Find where the given text appears and provide that cell's center as [X, Y] coordinate. 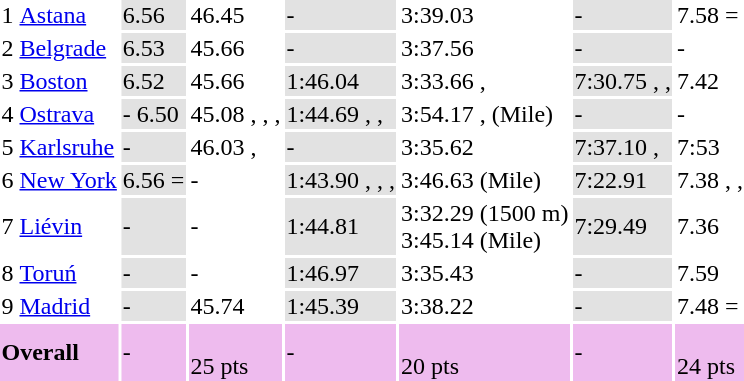
45.08 , , , [236, 114]
3:37.56 [485, 48]
9 [8, 306]
1:45.39 [341, 306]
Belgrade [68, 48]
New York [68, 180]
46.45 [236, 15]
1 [8, 15]
7:29.49 [623, 226]
Toruń [68, 273]
45.74 [236, 306]
2 [8, 48]
6 [8, 180]
Astana [68, 15]
1:46.04 [341, 81]
1:43.90 , , , [341, 180]
3:54.17 , (Mile) [485, 114]
3:32.29 (1500 m) 3:45.14 (Mile) [485, 226]
5 [8, 147]
46.03 , [236, 147]
Overall [59, 352]
Liévin [68, 226]
Ostrava [68, 114]
20 pts [485, 352]
Boston [68, 81]
7:22.91 [623, 180]
3:35.43 [485, 273]
3:39.03 [485, 15]
8 [8, 273]
- 6.50 [154, 114]
1:46.97 [341, 273]
Madrid [68, 306]
3:35.62 [485, 147]
3:33.66 , [485, 81]
6.56 [154, 15]
7:30.75 , , [623, 81]
1:44.69 , , [341, 114]
1:44.81 [341, 226]
Karlsruhe [68, 147]
6.53 [154, 48]
7 [8, 226]
3:38.22 [485, 306]
4 [8, 114]
25 pts [236, 352]
6.56 = [154, 180]
7:37.10 , [623, 147]
3 [8, 81]
6.52 [154, 81]
3:46.63 (Mile) [485, 180]
